Provide the [x, y] coordinate of the cell's center where the given text is located.  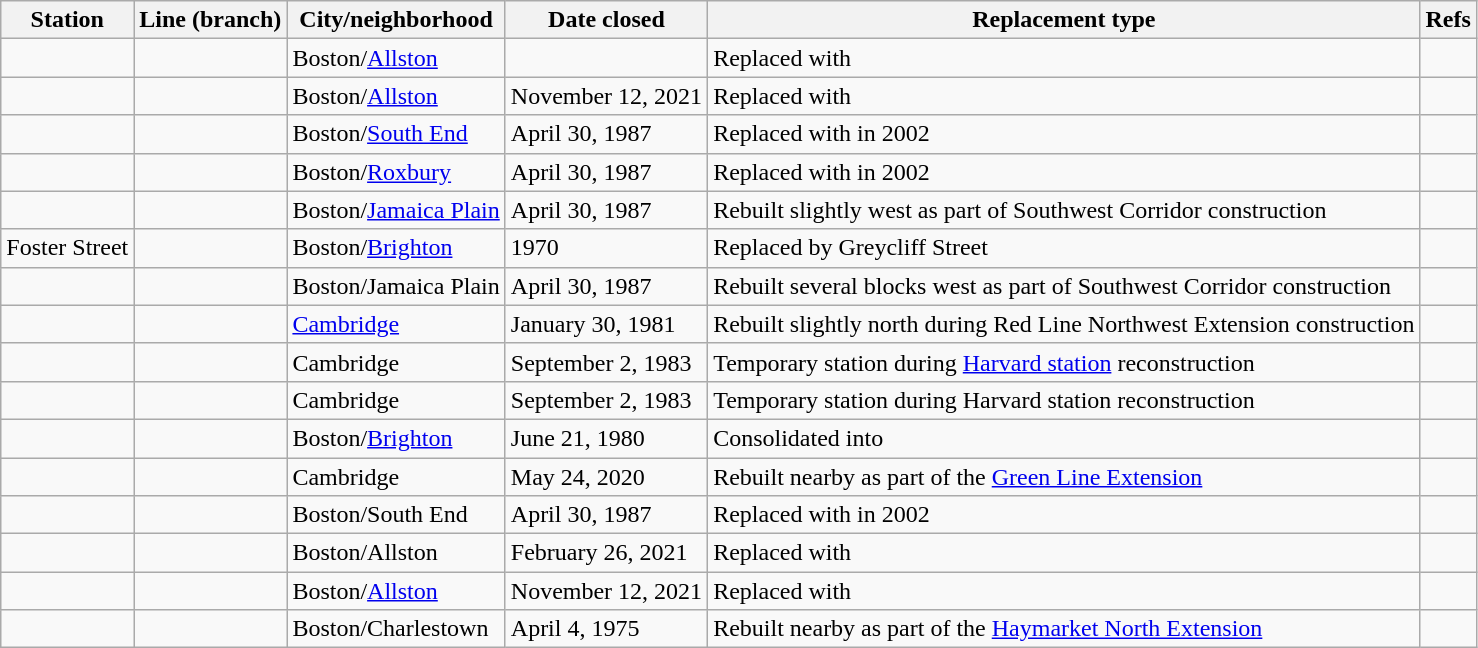
June 21, 1980 [606, 438]
April 4, 1975 [606, 629]
Rebuilt several blocks west as part of Southwest Corridor construction [1064, 286]
Foster Street [68, 248]
Replacement type [1064, 20]
Refs [1448, 20]
Consolidated into [1064, 438]
Line (branch) [210, 20]
February 26, 2021 [606, 553]
City/neighborhood [396, 20]
Rebuilt nearby as part of the Green Line Extension [1064, 477]
Rebuilt slightly west as part of Southwest Corridor construction [1064, 210]
Boston/Roxbury [396, 172]
Station [68, 20]
1970 [606, 248]
May 24, 2020 [606, 477]
January 30, 1981 [606, 324]
Date closed [606, 20]
Rebuilt slightly north during Red Line Northwest Extension construction [1064, 324]
Rebuilt nearby as part of the Haymarket North Extension [1064, 629]
Replaced by Greycliff Street [1064, 248]
Boston/Charlestown [396, 629]
